Extract the [x, y] coordinate from the center of the cell holding the provided text.  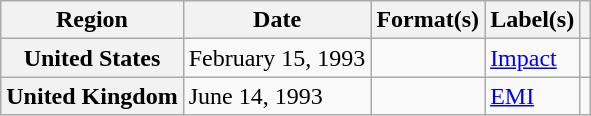
Region [92, 20]
United States [92, 58]
Label(s) [532, 20]
Impact [532, 58]
EMI [532, 96]
June 14, 1993 [277, 96]
Date [277, 20]
United Kingdom [92, 96]
Format(s) [428, 20]
February 15, 1993 [277, 58]
